Identify which cell holds the provided text, then report its [X, Y] central coordinate. 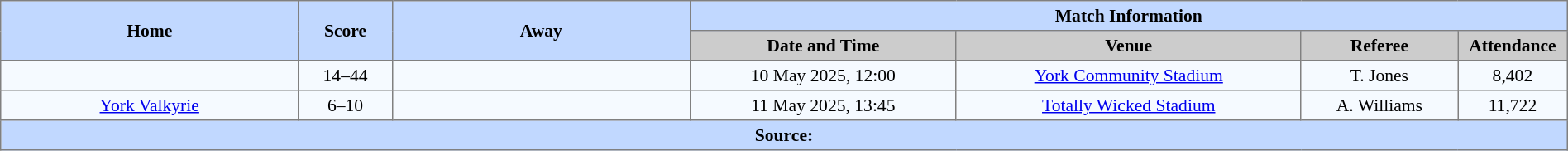
Totally Wicked Stadium [1128, 105]
Date and Time [823, 46]
14–44 [346, 75]
10 May 2025, 12:00 [823, 75]
Venue [1128, 46]
York Valkyrie [150, 105]
Source: [784, 135]
6–10 [346, 105]
11,722 [1513, 105]
T. Jones [1379, 75]
Match Information [1128, 16]
Score [346, 31]
Attendance [1513, 46]
Away [541, 31]
11 May 2025, 13:45 [823, 105]
Home [150, 31]
8,402 [1513, 75]
A. Williams [1379, 105]
Referee [1379, 46]
York Community Stadium [1128, 75]
